Scan for the cell matching the given text and deliver its (x, y) coordinate at center. 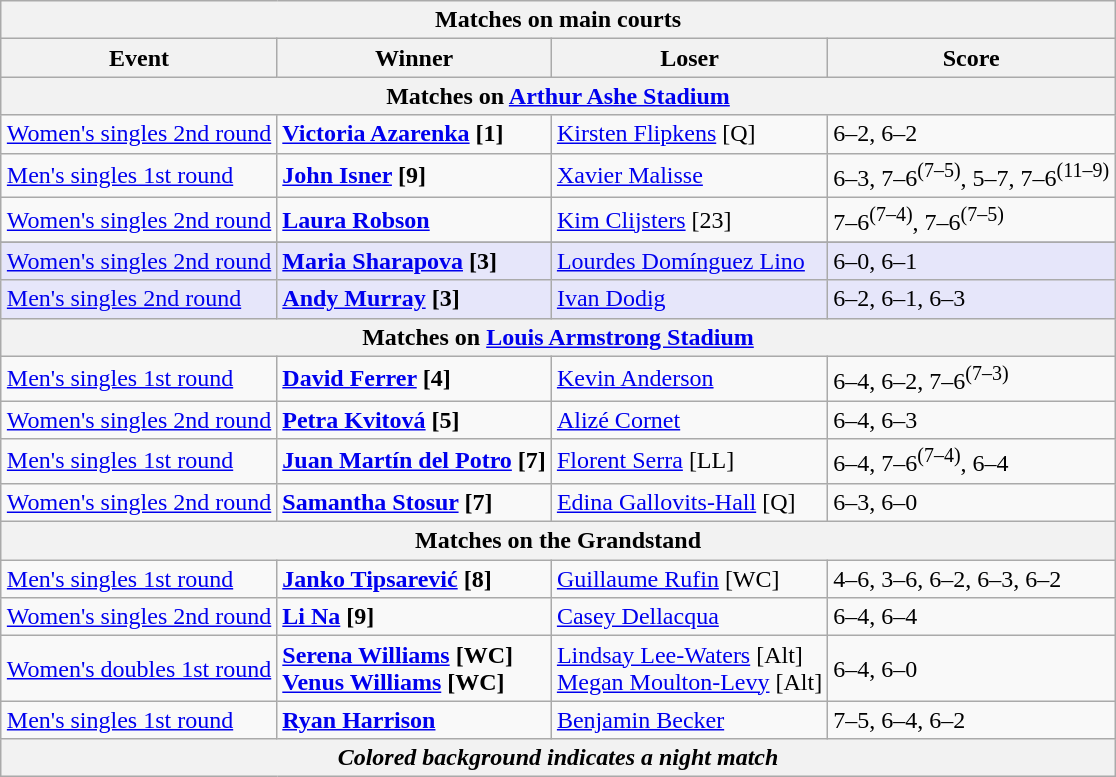
Kim Clijsters [23] (689, 220)
Ryan Harrison (414, 720)
Edina Gallovits-Hall [Q] (689, 502)
6–4, 6–0 (972, 668)
Juan Martín del Potro [7] (414, 462)
Matches on Louis Armstrong Stadium (558, 337)
6–3, 6–0 (972, 502)
Loser (689, 58)
Laura Robson (414, 220)
Score (972, 58)
Event (138, 58)
Serena Williams [WC] Venus Williams [WC] (414, 668)
4–6, 3–6, 6–2, 6–3, 6–2 (972, 579)
Xavier Malisse (689, 176)
6–4, 6–2, 7–6(7–3) (972, 378)
Samantha Stosur [7] (414, 502)
7–6(7–4), 7–6(7–5) (972, 220)
Florent Serra [LL] (689, 462)
Li Na [9] (414, 617)
Women's doubles 1st round (138, 668)
David Ferrer [4] (414, 378)
Petra Kvitová [5] (414, 420)
6–3, 7–6(7–5), 5–7, 7–6(11–9) (972, 176)
Casey Dellacqua (689, 617)
Lourdes Domínguez Lino (689, 261)
Ivan Dodig (689, 299)
Winner (414, 58)
Lindsay Lee-Waters [Alt] Megan Moulton-Levy [Alt] (689, 668)
Guillaume Rufin [WC] (689, 579)
Alizé Cornet (689, 420)
6–2, 6–1, 6–3 (972, 299)
6–4, 6–4 (972, 617)
Kirsten Flipkens [Q] (689, 134)
Victoria Azarenka [1] (414, 134)
Andy Murray [3] (414, 299)
6–4, 6–3 (972, 420)
Matches on the Grandstand (558, 541)
Kevin Anderson (689, 378)
6–4, 7–6(7–4), 6–4 (972, 462)
6–2, 6–2 (972, 134)
Maria Sharapova [3] (414, 261)
6–0, 6–1 (972, 261)
Matches on main courts (558, 20)
Matches on Arthur Ashe Stadium (558, 96)
John Isner [9] (414, 176)
Colored background indicates a night match (558, 758)
Men's singles 2nd round (138, 299)
Janko Tipsarević [8] (414, 579)
7–5, 6–4, 6–2 (972, 720)
Benjamin Becker (689, 720)
